Pinpoint the cell where the given text exists, returning its [x, y] midpoint coordinate. 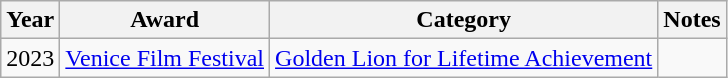
Venice Film Festival [165, 58]
Golden Lion for Lifetime Achievement [464, 58]
2023 [30, 58]
Notes [692, 20]
Category [464, 20]
Award [165, 20]
Year [30, 20]
